Output the (X, Y) coordinate of the center of the cell containing the given text.  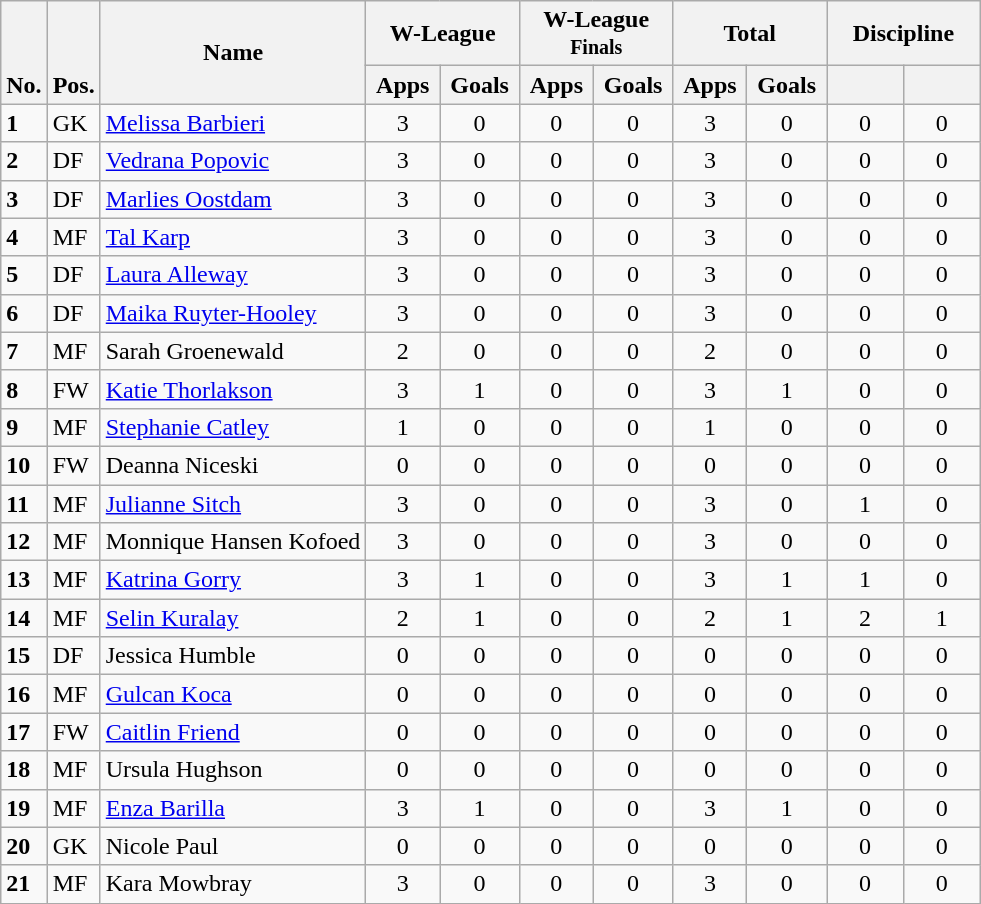
19 (24, 808)
Julianne Sitch (233, 503)
16 (24, 694)
Kara Mowbray (233, 884)
Pos. (74, 52)
W-League (443, 34)
Melissa Barbieri (233, 123)
Tal Karp (233, 237)
7 (24, 351)
Enza Barilla (233, 808)
Laura Alleway (233, 275)
Name (233, 52)
Nicole Paul (233, 846)
8 (24, 389)
Selin Kuralay (233, 618)
Sarah Groenewald (233, 351)
Vedrana Popovic (233, 161)
13 (24, 580)
Ursula Hughson (233, 770)
Jessica Humble (233, 656)
4 (24, 237)
Total (750, 34)
15 (24, 656)
Maika Ruyter-Hooley (233, 313)
17 (24, 732)
11 (24, 503)
Marlies Oostdam (233, 199)
W-LeagueFinals (596, 34)
12 (24, 542)
21 (24, 884)
Katrina Gorry (233, 580)
Deanna Niceski (233, 465)
20 (24, 846)
No. (24, 52)
9 (24, 427)
5 (24, 275)
6 (24, 313)
Monnique Hansen Kofoed (233, 542)
Discipline (904, 34)
18 (24, 770)
Gulcan Koca (233, 694)
10 (24, 465)
14 (24, 618)
Katie Thorlakson (233, 389)
Caitlin Friend (233, 732)
Stephanie Catley (233, 427)
